Determine the (x, y) coordinate at the center of the cell enclosing the given text.  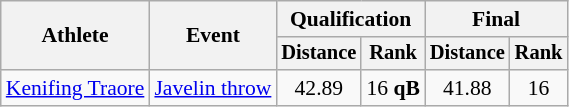
Qualification (350, 19)
Final (496, 19)
Javelin throw (212, 88)
16 (539, 88)
41.88 (468, 88)
Event (212, 36)
42.89 (318, 88)
16 qB (393, 88)
Athlete (76, 36)
Kenifing Traore (76, 88)
